Detect which cell encompasses the target text, then output its (X, Y) center coordinate. 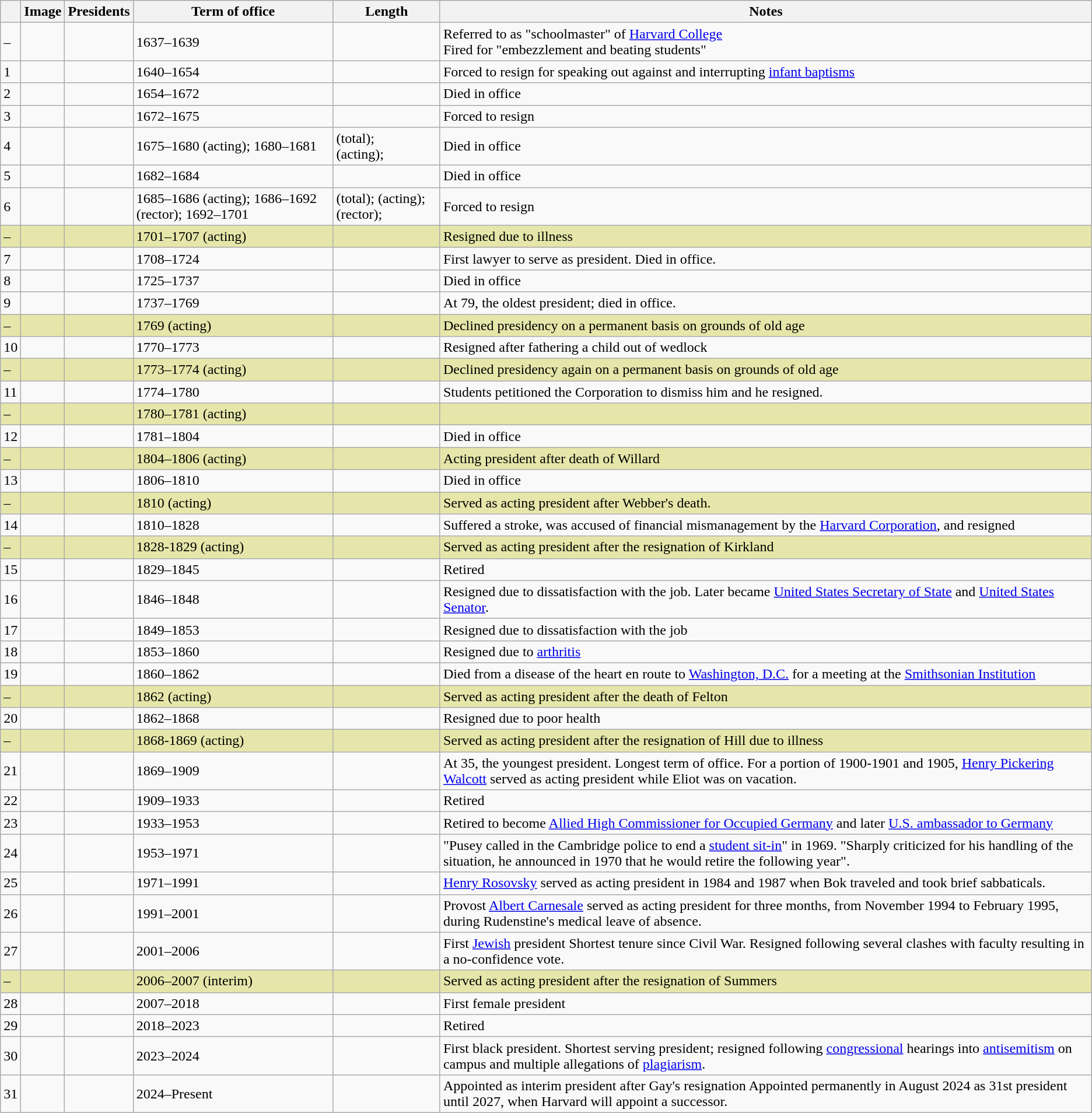
2001–2006 (233, 951)
12 (10, 436)
1933–1953 (233, 823)
Served as acting president after the resignation of Kirkland (765, 547)
Served as acting president after the resignation of Hill due to illness (765, 741)
19 (10, 674)
1672–1675 (233, 116)
Resigned due to poor health (765, 719)
1862–1868 (233, 719)
Forced to resign for speaking out against and interrupting infant baptisms (765, 72)
Resigned due to arthritis (765, 652)
Resigned due to dissatisfaction with the job. Later became United States Secretary of State and United States Senator. (765, 600)
6 (10, 206)
5 (10, 176)
14 (10, 525)
1781–1804 (233, 436)
24 (10, 853)
Suffered a stroke, was accused of financial mismanagement by the Harvard Corporation, and resigned (765, 525)
Retired to become Allied High Commissioner for Occupied Germany and later U.S. ambassador to Germany (765, 823)
1637–1639 (233, 42)
1685–1686 (acting); 1686–1692 (rector); 1692–1701 (233, 206)
Resigned due to dissatisfaction with the job (765, 629)
Length (386, 12)
2024–Present (233, 1093)
1770–1773 (233, 348)
1953–1971 (233, 853)
1773–1774 (acting) (233, 370)
Notes (765, 12)
11 (10, 392)
10 (10, 348)
1804–1806 (acting) (233, 459)
25 (10, 883)
1849–1853 (233, 629)
At 79, the oldest president; died in office. (765, 303)
7 (10, 258)
1774–1780 (233, 392)
1829–1845 (233, 569)
1682–1684 (233, 176)
1869–1909 (233, 771)
Resigned after fathering a child out of wedlock (765, 348)
22 (10, 801)
1868-1869 (acting) (233, 741)
31 (10, 1093)
8 (10, 281)
1701–1707 (acting) (233, 236)
First female president (765, 1003)
1769 (acting) (233, 325)
1810 (acting) (233, 503)
Declined presidency on a permanent basis on grounds of old age (765, 325)
27 (10, 951)
1828-1829 (acting) (233, 547)
2018–2023 (233, 1025)
2023–2024 (233, 1056)
1806–1810 (233, 481)
1846–1848 (233, 600)
2 (10, 94)
2007–2018 (233, 1003)
First lawyer to serve as president. Died in office. (765, 258)
28 (10, 1003)
29 (10, 1025)
Declined presidency again on a permanent basis on grounds of old age (765, 370)
Served as acting president after the resignation of Summers (765, 981)
30 (10, 1056)
1810–1828 (233, 525)
Image (43, 12)
15 (10, 569)
Henry Rosovsky served as acting president in 1984 and 1987 when Bok traveled and took brief sabbaticals. (765, 883)
1725–1737 (233, 281)
1909–1933 (233, 801)
(total); (acting); (rector); (386, 206)
26 (10, 914)
1708–1724 (233, 258)
1780–1781 (acting) (233, 414)
1640–1654 (233, 72)
18 (10, 652)
13 (10, 481)
1853–1860 (233, 652)
Served as acting president after the death of Felton (765, 696)
1654–1672 (233, 94)
1971–1991 (233, 883)
20 (10, 719)
Died from a disease of the heart en route to Washington, D.C. for a meeting at the Smithsonian Institution (765, 674)
3 (10, 116)
Referred to as "schoolmaster" of Harvard CollegeFired for "embezzlement and beating students" (765, 42)
1737–1769 (233, 303)
Served as acting president after Webber's death. (765, 503)
17 (10, 629)
23 (10, 823)
Acting president after death of Willard (765, 459)
1860–1862 (233, 674)
1 (10, 72)
16 (10, 600)
1675–1680 (acting); 1680–1681 (233, 146)
9 (10, 303)
1862 (acting) (233, 696)
First Jewish president Shortest tenure since Civil War. Resigned following several clashes with faculty resulting in a no-confidence vote. (765, 951)
21 (10, 771)
(total); (acting); (386, 146)
4 (10, 146)
1991–2001 (233, 914)
Term of office (233, 12)
Students petitioned the Corporation to dismiss him and he resigned. (765, 392)
Presidents (99, 12)
2006–2007 (interim) (233, 981)
Resigned due to illness (765, 236)
